From the cell containing the given text, extract its center point as [x, y] coordinate. 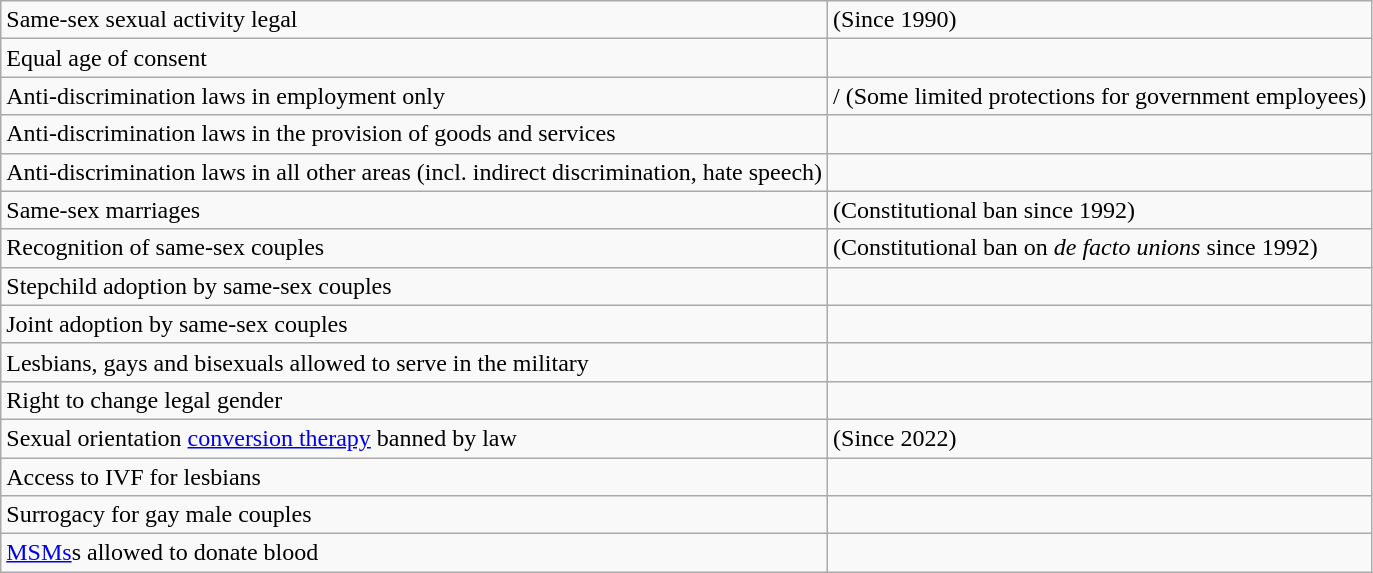
Anti-discrimination laws in all other areas (incl. indirect discrimination, hate speech) [414, 172]
(Since 1990) [1100, 20]
/ (Some limited protections for government employees) [1100, 96]
Equal age of consent [414, 58]
Surrogacy for gay male couples [414, 515]
Access to IVF for lesbians [414, 477]
Lesbians, gays and bisexuals allowed to serve in the military [414, 362]
Anti-discrimination laws in employment only [414, 96]
(Constitutional ban on de facto unions since 1992) [1100, 248]
Recognition of same-sex couples [414, 248]
Same-sex marriages [414, 210]
Right to change legal gender [414, 400]
(Since 2022) [1100, 438]
Stepchild adoption by same-sex couples [414, 286]
Sexual orientation conversion therapy banned by law [414, 438]
(Constitutional ban since 1992) [1100, 210]
Anti-discrimination laws in the provision of goods and services [414, 134]
Joint adoption by same-sex couples [414, 324]
Same-sex sexual activity legal [414, 20]
MSMss allowed to donate blood [414, 553]
